Capture the cell that displays the provided text and extract its [X, Y] central coordinate. 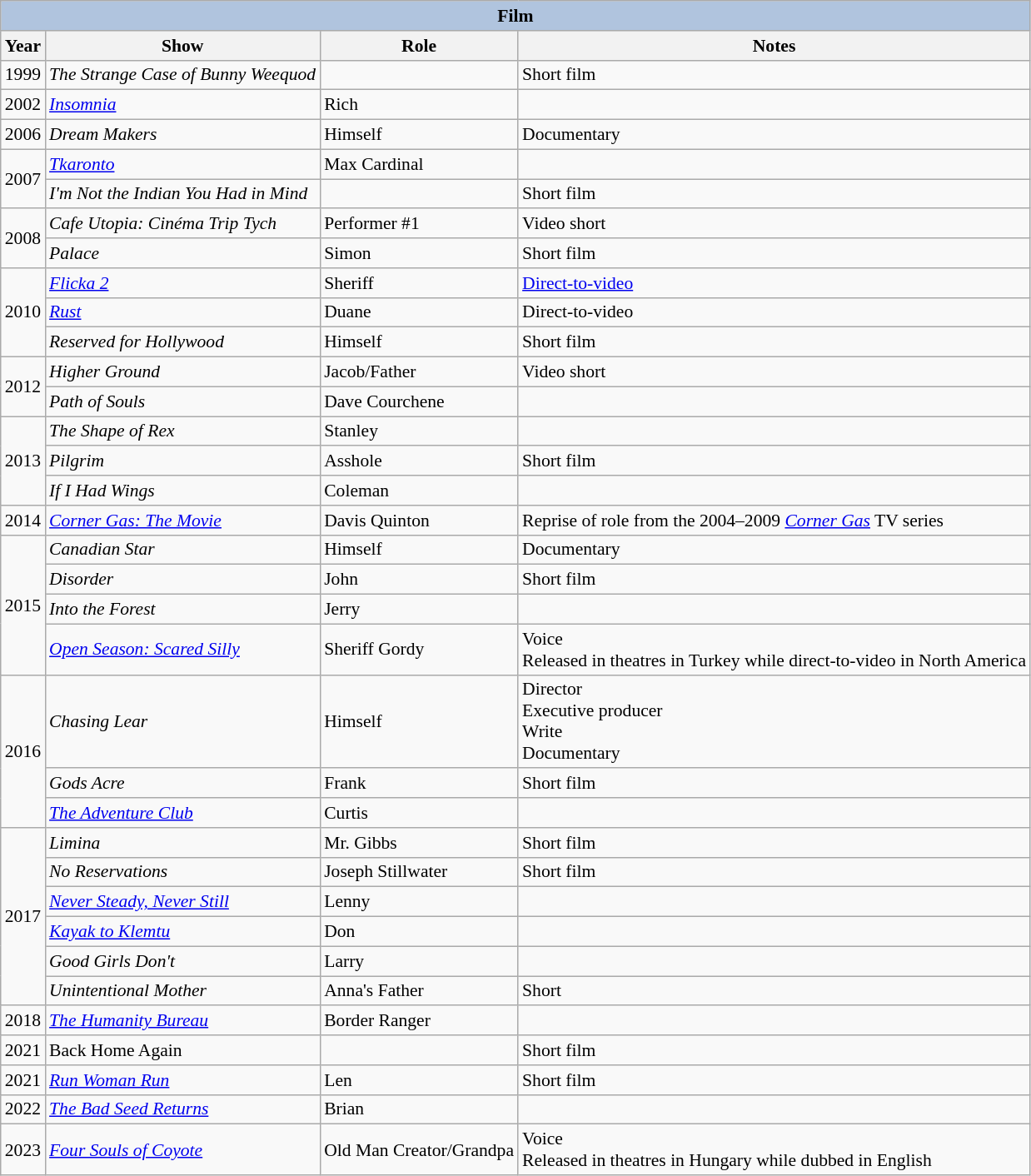
Simon [419, 253]
No Reservations [182, 872]
If I Had Wings [182, 491]
Davis Quinton [419, 521]
The Shape of Rex [182, 431]
2006 [23, 135]
2010 [23, 313]
2014 [23, 521]
2015 [23, 605]
Reprise of role from the 2004–2009 Corner Gas TV series [774, 521]
2017 [23, 917]
Role [419, 46]
Open Season: Scared Silly [182, 650]
2023 [23, 1149]
Run Woman Run [182, 1080]
Curtis [419, 813]
Higher Ground [182, 372]
Larry [419, 961]
Jacob/Father [419, 372]
Lenny [419, 902]
Notes [774, 46]
2013 [23, 461]
Old Man Creator/Grandpa [419, 1149]
Reserved for Hollywood [182, 342]
Limina [182, 843]
Don [419, 932]
The Adventure Club [182, 813]
The Bad Seed Returns [182, 1109]
Joseph Stillwater [419, 872]
2018 [23, 1021]
Film [515, 16]
2016 [23, 751]
I'm Not the Indian You Had in Mind [182, 194]
Anna's Father [419, 991]
Four Souls of Coyote [182, 1149]
Dream Makers [182, 135]
The Humanity Bureau [182, 1021]
Asshole [419, 461]
Kayak to Klemtu [182, 932]
Voice Released in theatres in Turkey while direct-to-video in North America [774, 650]
Frank [419, 784]
Corner Gas: The Movie [182, 521]
Show [182, 46]
Into the Forest [182, 610]
Chasing Lear [182, 721]
Gods Acre [182, 784]
Director Executive producerWrite Documentary [774, 721]
1999 [23, 75]
Brian [419, 1109]
Year [23, 46]
Dave Courchene [419, 401]
Short [774, 991]
Sheriff Gordy [419, 650]
Rich [419, 105]
Cafe Utopia: Cinéma Trip Tych [182, 224]
Tkaronto [182, 164]
2012 [23, 386]
Never Steady, Never Still [182, 902]
Mr. Gibbs [419, 843]
Canadian Star [182, 550]
The Strange Case of Bunny Weequod [182, 75]
Palace [182, 253]
Max Cardinal [419, 164]
Flicka 2 [182, 283]
Pilgrim [182, 461]
Good Girls Don't [182, 961]
Path of Souls [182, 401]
Insomnia [182, 105]
Coleman [419, 491]
2007 [23, 178]
2002 [23, 105]
Disorder [182, 580]
Rust [182, 312]
Stanley [419, 431]
Border Ranger [419, 1021]
2008 [23, 238]
Performer #1 [419, 224]
Back Home Again [182, 1050]
2022 [23, 1109]
John [419, 580]
Len [419, 1080]
Voice Released in theatres in Hungary while dubbed in English [774, 1149]
Jerry [419, 610]
Duane [419, 312]
Sheriff [419, 283]
Unintentional Mother [182, 991]
